Detect which cell encompasses the target text, then output its [x, y] center coordinate. 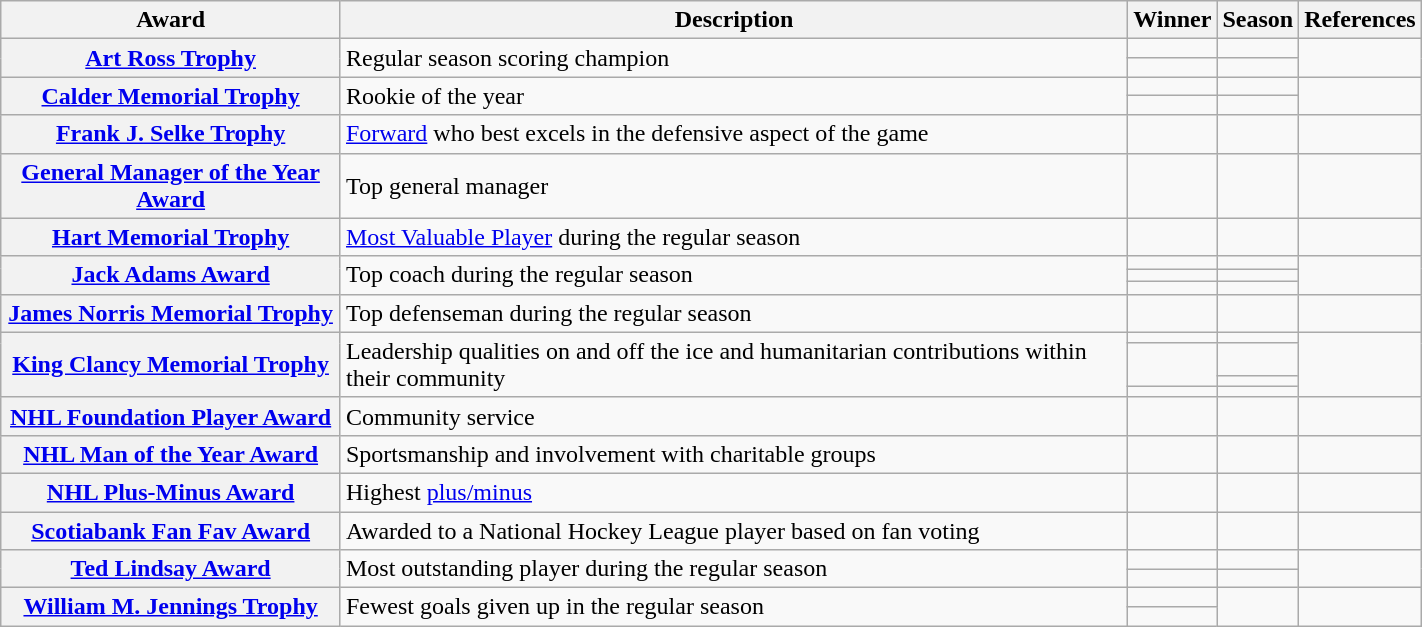
Top defenseman during the regular season [734, 313]
Hart Memorial Trophy [171, 237]
Awarded to a National Hockey League player based on fan voting [734, 531]
William M. Jennings Trophy [171, 607]
General Manager of the Year Award [171, 186]
Jack Adams Award [171, 275]
NHL Plus-Minus Award [171, 492]
References [1360, 20]
Winner [1172, 20]
Frank J. Selke Trophy [171, 134]
Scotiabank Fan Fav Award [171, 531]
Fewest goals given up in the regular season [734, 607]
Sportsmanship and involvement with charitable groups [734, 454]
Art Ross Trophy [171, 58]
Season [1258, 20]
King Clancy Memorial Trophy [171, 364]
Highest plus/minus [734, 492]
James Norris Memorial Trophy [171, 313]
Description [734, 20]
NHL Man of the Year Award [171, 454]
Most outstanding player during the regular season [734, 569]
Rookie of the year [734, 96]
Top general manager [734, 186]
Leadership qualities on and off the ice and humanitarian contributions within their community [734, 364]
NHL Foundation Player Award [171, 416]
Award [171, 20]
Ted Lindsay Award [171, 569]
Forward who best excels in the defensive aspect of the game [734, 134]
Most Valuable Player during the regular season [734, 237]
Regular season scoring champion [734, 58]
Calder Memorial Trophy [171, 96]
Community service [734, 416]
Top coach during the regular season [734, 275]
